Scan for the cell matching the given text and deliver its [X, Y] coordinate at center. 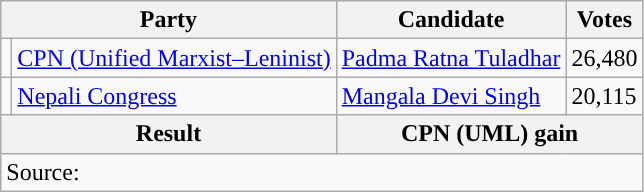
Source: [322, 172]
Nepali Congress [174, 96]
CPN (UML) gain [490, 134]
Result [168, 134]
Mangala Devi Singh [451, 96]
Party [168, 20]
26,480 [604, 58]
Padma Ratna Tuladhar [451, 58]
CPN (Unified Marxist–Leninist) [174, 58]
Votes [604, 20]
20,115 [604, 96]
Candidate [451, 20]
